Capture the cell that displays the provided text and extract its (X, Y) central coordinate. 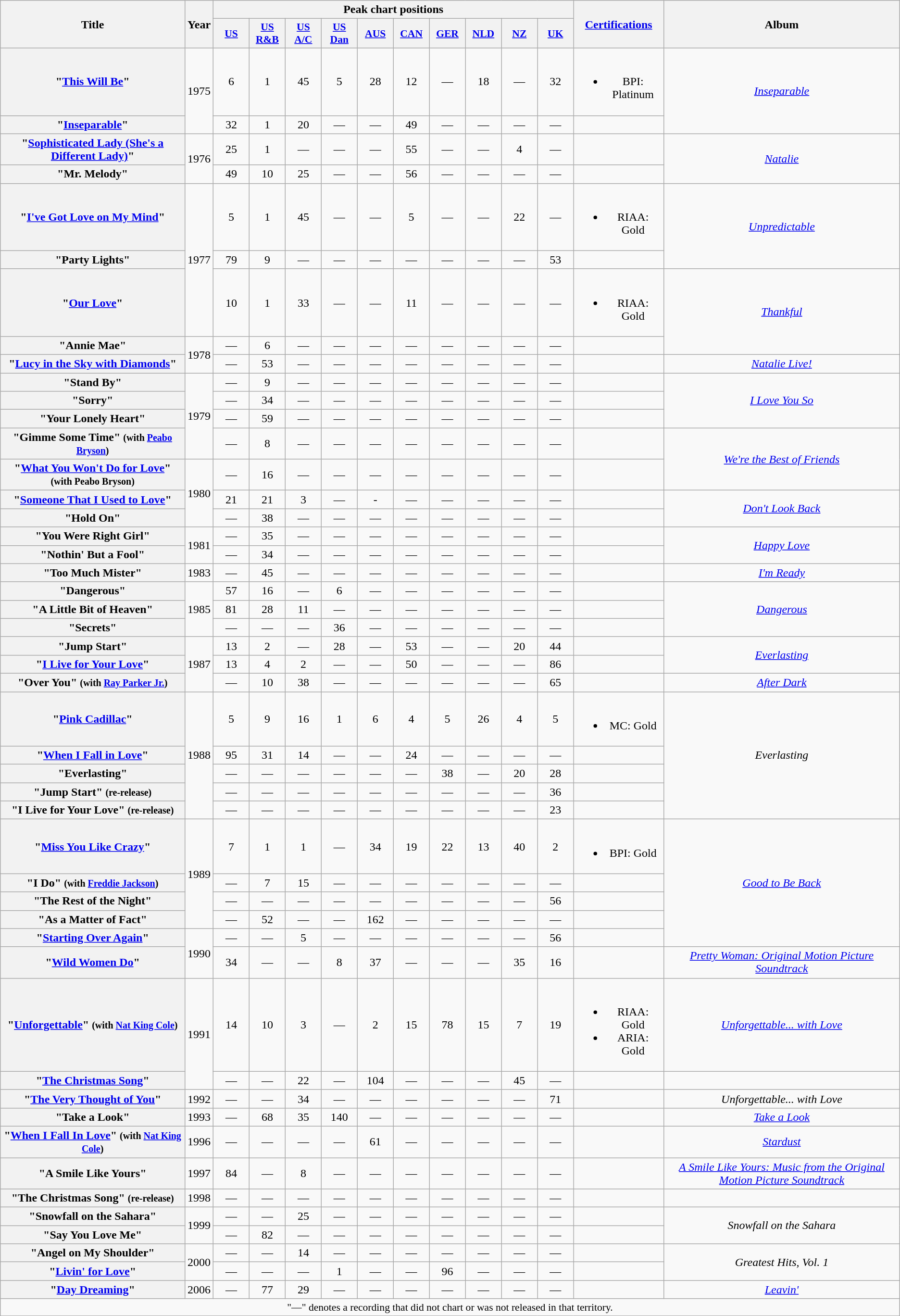
"Take a Look" (93, 1117)
79 (232, 260)
NZ (519, 34)
1983 (199, 573)
"Wild Women Do" (93, 963)
We're the Best of Friends (782, 459)
After Dark (782, 682)
Dangerous (782, 609)
Inseparable (782, 91)
Pretty Woman: Original Motion Picture Soundtrack (782, 963)
1979 (199, 416)
"When I Fall In Love" (with Nat King Cole) (93, 1141)
140 (339, 1117)
NLD (484, 34)
61 (375, 1141)
USR&B (267, 34)
"Party Lights" (93, 260)
"Gimme Some Time" (with Peabo Bryson) (93, 443)
"Jump Start" (re-release) (93, 792)
1997 (199, 1173)
1993 (199, 1117)
US (232, 34)
1991 (199, 1034)
44 (556, 646)
"The Christmas Song" (93, 1080)
I Love You So (782, 401)
1981 (199, 545)
"Too Much Mister" (93, 573)
78 (447, 1025)
"Mr. Melody" (93, 174)
"Lucy in the Sky with Diamonds" (93, 363)
- (375, 500)
86 (556, 664)
"Over You" (with Ray Parker Jr.) (93, 682)
33 (303, 302)
77 (267, 1290)
24 (412, 755)
"Inseparable" (93, 125)
UK (556, 34)
23 (556, 810)
Peak chart positions (393, 10)
162 (375, 919)
1976 (199, 159)
104 (375, 1080)
1992 (199, 1099)
"Angel on My Shoulder" (93, 1253)
1998 (199, 1198)
RIAA: GoldARIA: Gold (619, 1025)
96 (447, 1271)
"Snowfall on the Sahara" (93, 1216)
1990 (199, 953)
"Dangerous" (93, 591)
"Annie Mae" (93, 345)
"Say You Love Me" (93, 1235)
AUS (375, 34)
Certifications (619, 24)
"I Live for Your Love" (93, 664)
"A Little Bit of Heaven" (93, 609)
1988 (199, 755)
1985 (199, 609)
"Our Love" (93, 302)
Snowfall on the Sahara (782, 1226)
2006 (199, 1290)
BPI: Gold (619, 846)
A Smile Like Yours: Music from the Original Motion Picture Soundtrack (782, 1173)
"A Smile Like Yours" (93, 1173)
"Sophisticated Lady (She's a Different Lady)" (93, 149)
1975 (199, 91)
1987 (199, 664)
2000 (199, 1262)
"Nothin' But a Fool" (93, 554)
31 (267, 755)
"As a Matter of Fact" (93, 919)
37 (375, 963)
95 (232, 755)
18 (484, 82)
"Someone That I Used to Love" (93, 500)
MC: Gold (619, 718)
"This Will Be" (93, 82)
57 (232, 591)
"The Very Thought of You" (93, 1099)
Don't Look Back (782, 509)
82 (267, 1235)
CAN (412, 34)
"Hold On" (93, 518)
"When I Fall in Love" (93, 755)
"Stand By" (93, 382)
"The Rest of the Night" (93, 901)
"Pink Cadillac" (93, 718)
"What You Won't Do for Love" (with Peabo Bryson) (93, 475)
"You Were Right Girl" (93, 536)
"—" denotes a recording that did not chart or was not released in that territory. (450, 1307)
Good to Be Back (782, 883)
Year (199, 24)
1978 (199, 354)
Leavin' (782, 1290)
"Your Lonely Heart" (93, 419)
Natalie (782, 159)
1989 (199, 874)
"Miss You Like Crazy" (93, 846)
"Starting Over Again" (93, 938)
59 (267, 419)
Greatest Hits, Vol. 1 (782, 1262)
81 (232, 609)
52 (267, 919)
65 (556, 682)
"Unforgettable" (with Nat King Cole) (93, 1025)
"Everlasting" (93, 774)
26 (484, 718)
"I've Got Love on My Mind" (93, 217)
1996 (199, 1141)
Happy Love (782, 545)
84 (232, 1173)
40 (519, 846)
Album (782, 24)
I'm Ready (782, 573)
GER (447, 34)
Unpredictable (782, 226)
Take a Look (782, 1117)
55 (412, 149)
"Livin' for Love" (93, 1271)
29 (303, 1290)
Title (93, 24)
USA/C (303, 34)
Stardust (782, 1141)
Natalie Live! (782, 363)
BPI: Platinum (619, 82)
50 (412, 664)
"I Do" (with Freddie Jackson) (93, 883)
USDan (339, 34)
"Jump Start" (93, 646)
"The Christmas Song" (re-release) (93, 1198)
Thankful (782, 312)
71 (556, 1099)
12 (412, 82)
"I Live for Your Love" (re-release) (93, 810)
68 (267, 1117)
1999 (199, 1226)
1980 (199, 493)
"Secrets" (93, 627)
"Sorry" (93, 401)
1977 (199, 260)
"Day Dreaming" (93, 1290)
